Output the (x, y) coordinate of the center of the cell containing the given text.  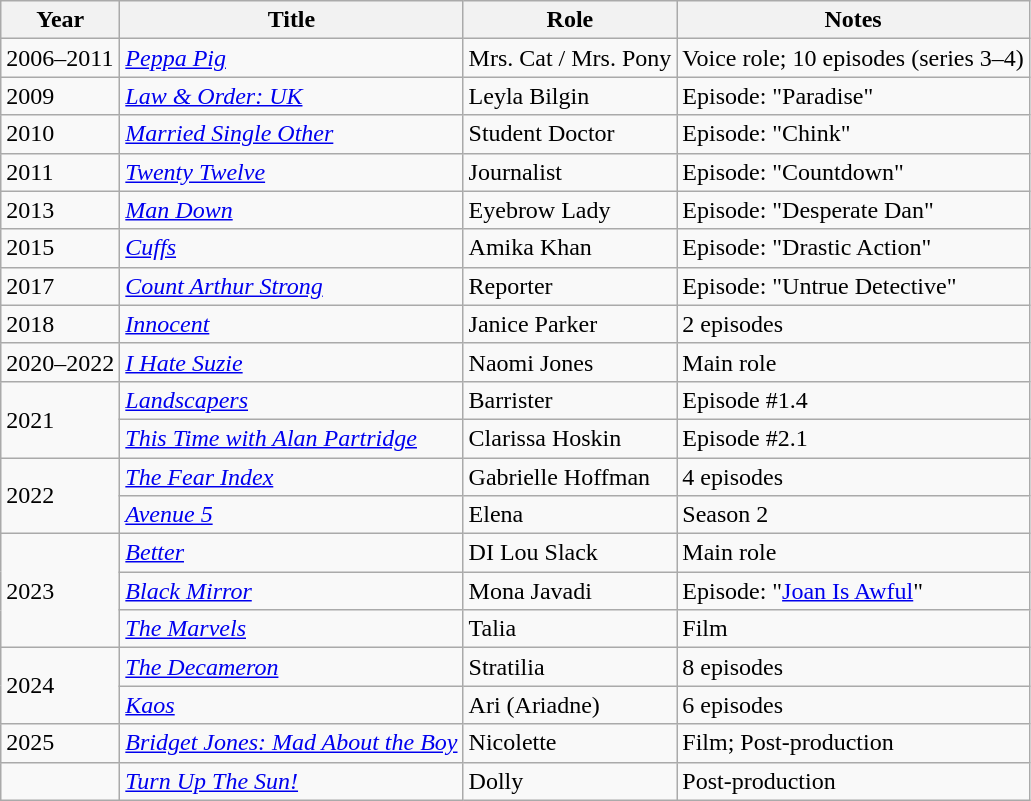
Nicolette (570, 743)
Film; Post-production (854, 743)
2010 (60, 134)
Cuffs (292, 248)
Count Arthur Strong (292, 286)
Black Mirror (292, 591)
Gabrielle Hoffman (570, 477)
Stratilia (570, 667)
2020–2022 (60, 362)
Married Single Other (292, 134)
Dolly (570, 781)
Role (570, 20)
Season 2 (854, 515)
Talia (570, 629)
Episode #2.1 (854, 438)
Episode: "Drastic Action" (854, 248)
2021 (60, 419)
Post-production (854, 781)
2013 (60, 210)
The Fear Index (292, 477)
Episode: "Countdown" (854, 172)
This Time with Alan Partridge (292, 438)
Journalist (570, 172)
Ari (Ariadne) (570, 705)
DI Lou Slack (570, 553)
2025 (60, 743)
2022 (60, 496)
Peppa Pig (292, 58)
Mrs. Cat / Mrs. Pony (570, 58)
Episode: "Untrue Detective" (854, 286)
Student Doctor (570, 134)
Landscapers (292, 400)
Avenue 5 (292, 515)
Year (60, 20)
4 episodes (854, 477)
Episode: "Chink" (854, 134)
Clarissa Hoskin (570, 438)
6 episodes (854, 705)
Man Down (292, 210)
Episode: "Paradise" (854, 96)
Law & Order: UK (292, 96)
2018 (60, 324)
2017 (60, 286)
Film (854, 629)
2015 (60, 248)
2023 (60, 591)
The Decameron (292, 667)
8 episodes (854, 667)
The Marvels (292, 629)
Kaos (292, 705)
2 episodes (854, 324)
Episode #1.4 (854, 400)
Reporter (570, 286)
Janice Parker (570, 324)
Naomi Jones (570, 362)
Better (292, 553)
Turn Up The Sun! (292, 781)
Amika Khan (570, 248)
Mona Javadi (570, 591)
2011 (60, 172)
Episode: "Desperate Dan" (854, 210)
2009 (60, 96)
I Hate Suzie (292, 362)
Leyla Bilgin (570, 96)
Innocent (292, 324)
2006–2011 (60, 58)
Twenty Twelve (292, 172)
Barrister (570, 400)
Elena (570, 515)
Voice role; 10 episodes (series 3–4) (854, 58)
Notes (854, 20)
Eyebrow Lady (570, 210)
Episode: "Joan Is Awful" (854, 591)
Bridget Jones: Mad About the Boy (292, 743)
2024 (60, 686)
Title (292, 20)
